Detect which cell encompasses the target text, then output its [X, Y] center coordinate. 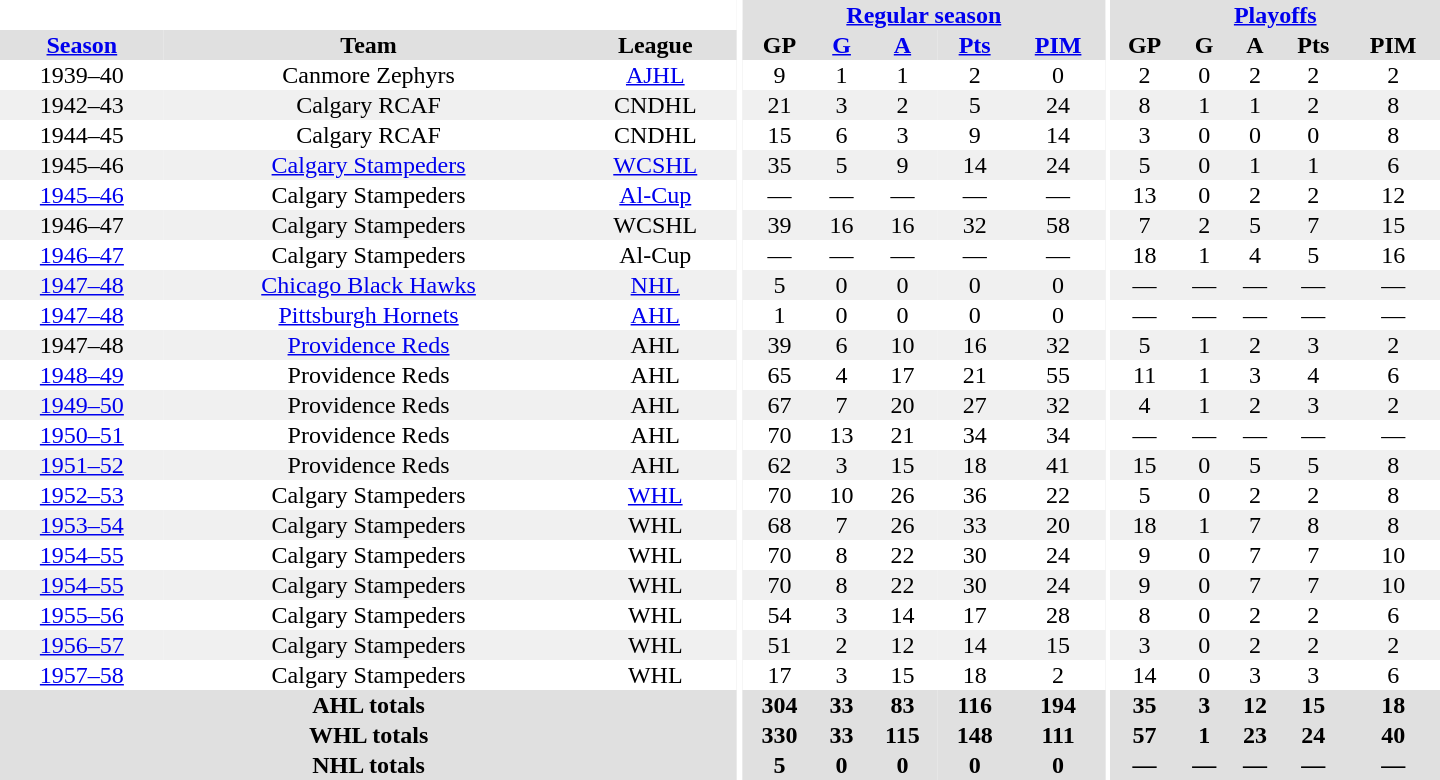
1950–51 [82, 435]
1944–45 [82, 135]
Season [82, 45]
WHL totals [368, 735]
NHL [655, 285]
55 [1058, 375]
1939–40 [82, 75]
Pittsburgh Hornets [369, 315]
1952–53 [82, 495]
1957–58 [82, 675]
68 [780, 525]
1956–57 [82, 645]
41 [1058, 465]
Chicago Black Hawks [369, 285]
36 [974, 495]
194 [1058, 705]
23 [1256, 735]
116 [974, 705]
Playoffs [1275, 15]
304 [780, 705]
28 [1058, 615]
1955–56 [82, 615]
115 [902, 735]
AHL totals [368, 705]
Regular season [924, 15]
1949–50 [82, 405]
51 [780, 645]
57 [1144, 735]
Canmore Zephyrs [369, 75]
67 [780, 405]
54 [780, 615]
62 [780, 465]
58 [1058, 225]
83 [902, 705]
40 [1393, 735]
148 [974, 735]
Team [369, 45]
1948–49 [82, 375]
111 [1058, 735]
1953–54 [82, 525]
1951–52 [82, 465]
65 [780, 375]
NHL totals [368, 765]
27 [974, 405]
11 [1144, 375]
AJHL [655, 75]
330 [780, 735]
League [655, 45]
1942–43 [82, 105]
